Return (X, Y) of the center of cell containing provided text 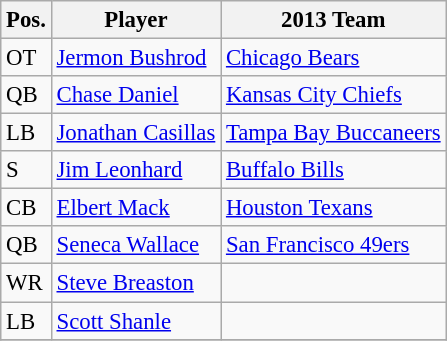
Jonathan Casillas (136, 133)
Chase Daniel (136, 95)
Buffalo Bills (334, 170)
Steve Breaston (136, 283)
Scott Shanle (136, 321)
Pos. (26, 20)
WR (26, 283)
2013 Team (334, 20)
CB (26, 208)
S (26, 170)
Tampa Bay Buccaneers (334, 133)
Jermon Bushrod (136, 58)
San Francisco 49ers (334, 245)
Seneca Wallace (136, 245)
Kansas City Chiefs (334, 95)
OT (26, 58)
Jim Leonhard (136, 170)
Elbert Mack (136, 208)
Chicago Bears (334, 58)
Player (136, 20)
Houston Texans (334, 208)
